Output the [X, Y] coordinate of the center of the cell containing the given text.  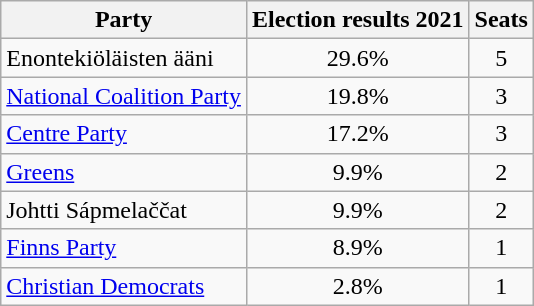
Enontekiöläisten ääni [124, 58]
2.8% [358, 286]
National Coalition Party [124, 96]
8.9% [358, 248]
Johtti Sápmelaččat [124, 210]
Party [124, 20]
29.6% [358, 58]
Greens [124, 172]
19.8% [358, 96]
Christian Democrats [124, 286]
Finns Party [124, 248]
17.2% [358, 134]
Centre Party [124, 134]
Election results 2021 [358, 20]
5 [501, 58]
Seats [501, 20]
